Output the [X, Y] coordinate of the center of the cell containing the given text.  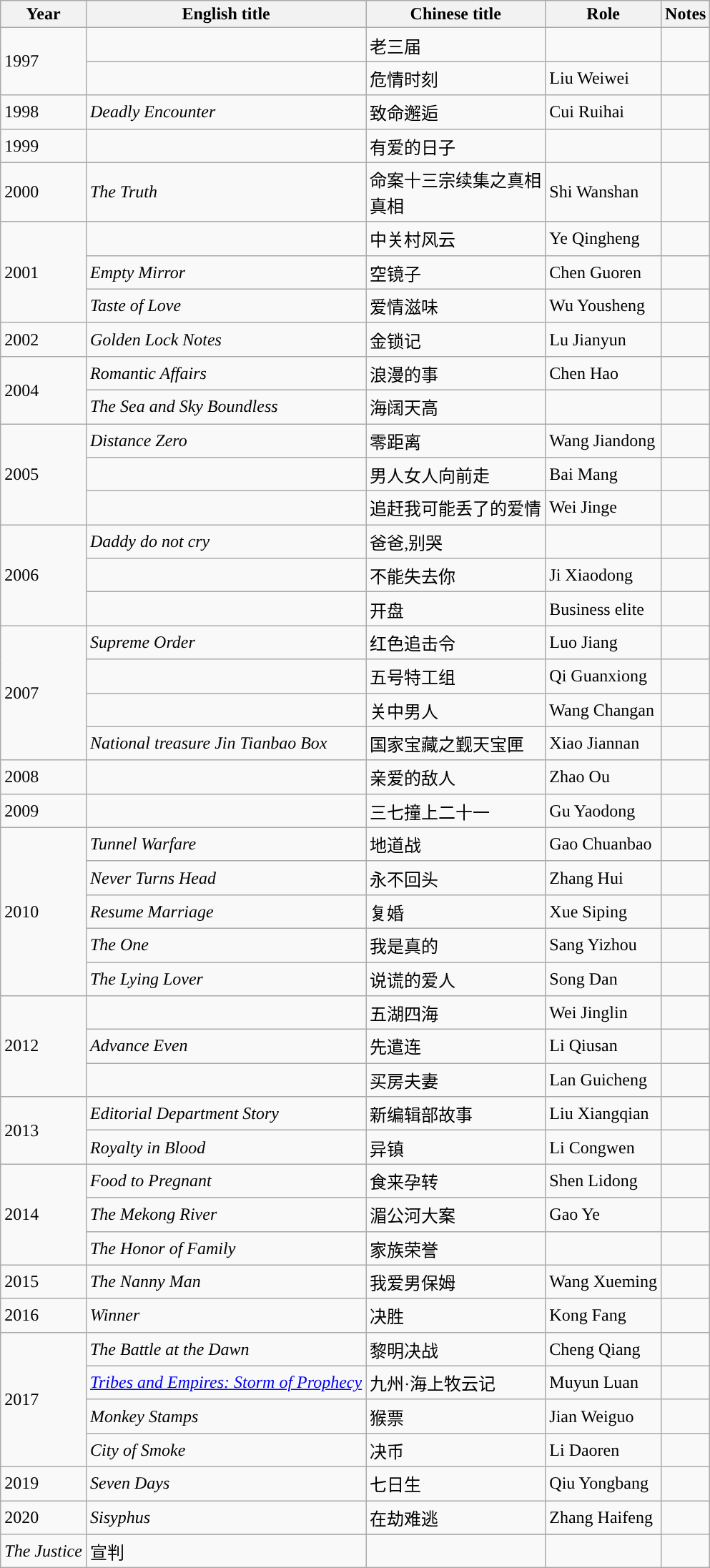
2020 [44, 1517]
地道战 [456, 844]
2010 [44, 911]
空镜子 [456, 272]
2007 [44, 693]
Notes [686, 14]
湄公河大案 [456, 1214]
2009 [44, 811]
2012 [44, 1047]
2014 [44, 1214]
Zhang Haifeng [603, 1517]
Qi Guanxiong [603, 676]
2016 [44, 1316]
三七撞上二十一 [456, 811]
Wang Jiandong [603, 440]
Romantic Affairs [226, 373]
The One [226, 945]
国家宝藏之觐天宝匣 [456, 744]
Liu Xiangqian [603, 1114]
在劫难逃 [456, 1517]
Song Dan [603, 980]
Royalty in Blood [226, 1147]
异镇 [456, 1147]
Year [44, 14]
The Battle at the Dawn [226, 1348]
Seven Days [226, 1483]
五湖四海 [456, 1012]
Tunnel Warfare [226, 844]
The Truth [226, 192]
Gu Yaodong [603, 811]
2005 [44, 473]
2013 [44, 1130]
Zhang Hui [603, 878]
Sang Yizhou [603, 945]
说谎的爱人 [456, 980]
1999 [44, 146]
家族荣誉 [456, 1248]
Taste of Love [226, 306]
Sisyphus [226, 1517]
红色追击令 [456, 642]
买房夫妻 [456, 1080]
Zhao Ou [603, 776]
2017 [44, 1399]
Resume Marriage [226, 911]
2008 [44, 776]
Winner [226, 1316]
Bai Mang [603, 475]
Monkey Stamps [226, 1416]
Empty Mirror [226, 272]
The Justice [44, 1552]
亲爱的敌人 [456, 776]
Daddy do not cry [226, 542]
Wei Jinge [603, 508]
金锁记 [456, 339]
危情时刻 [456, 79]
Xue Siping [603, 911]
Ji Xiaodong [603, 575]
男人女人向前走 [456, 475]
中关村风云 [456, 239]
Distance Zero [226, 440]
零距离 [456, 440]
爱情滋味 [456, 306]
Golden Lock Notes [226, 339]
追赶我可能丢了的爱情 [456, 508]
2004 [44, 390]
Lu Jianyun [603, 339]
Food to Pregnant [226, 1181]
命案十三宗续集之真相真相 [456, 192]
浪漫的事 [456, 373]
关中男人 [456, 709]
Role [603, 14]
Wei Jinglin [603, 1012]
The Mekong River [226, 1214]
先遣连 [456, 1047]
有爱的日子 [456, 146]
我是真的 [456, 945]
复婚 [456, 911]
开盘 [456, 609]
Supreme Order [226, 642]
Gao Chuanbao [603, 844]
Never Turns Head [226, 878]
Qiu Yongbang [603, 1483]
The Nanny Man [226, 1281]
爸爸,别哭 [456, 542]
Lan Guicheng [603, 1080]
致命邂逅 [456, 112]
Business elite [603, 609]
2015 [44, 1281]
七日生 [456, 1483]
永不回头 [456, 878]
我爱男保姆 [456, 1281]
Jian Weiguo [603, 1416]
新编辑部故事 [456, 1114]
2001 [44, 272]
Chen Hao [603, 373]
City of Smoke [226, 1450]
食来孕转 [456, 1181]
Gao Ye [603, 1214]
2006 [44, 575]
猴票 [456, 1416]
Advance Even [226, 1047]
Li Congwen [603, 1147]
Wang Changan [603, 709]
Ye Qingheng [603, 239]
Xiao Jiannan [603, 744]
The Lying Lover [226, 980]
2002 [44, 339]
宣判 [226, 1552]
The Sea and Sky Boundless [226, 406]
Wu Yousheng [603, 306]
2019 [44, 1483]
Cheng Qiang [603, 1348]
五号特工组 [456, 676]
黎明决战 [456, 1348]
Shen Lidong [603, 1181]
Muyun Luan [603, 1383]
Wang Xueming [603, 1281]
Kong Fang [603, 1316]
海阔天高 [456, 406]
不能失去你 [456, 575]
老三届 [456, 44]
Liu Weiwei [603, 79]
Li Daoren [603, 1450]
Li Qiusan [603, 1047]
Editorial Department Story [226, 1114]
Deadly Encounter [226, 112]
English title [226, 14]
九州·海上牧云记 [456, 1383]
决币 [456, 1450]
Luo Jiang [603, 642]
Shi Wanshan [603, 192]
决胜 [456, 1316]
The Honor of Family [226, 1248]
Tribes and Empires: Storm of Prophecy [226, 1383]
1998 [44, 112]
Chinese title [456, 14]
Chen Guoren [603, 272]
1997 [44, 61]
National treasure Jin Tianbao Box [226, 744]
Cui Ruihai [603, 112]
2000 [44, 192]
